Find where the given text appears and provide that cell's center as [X, Y] coordinate. 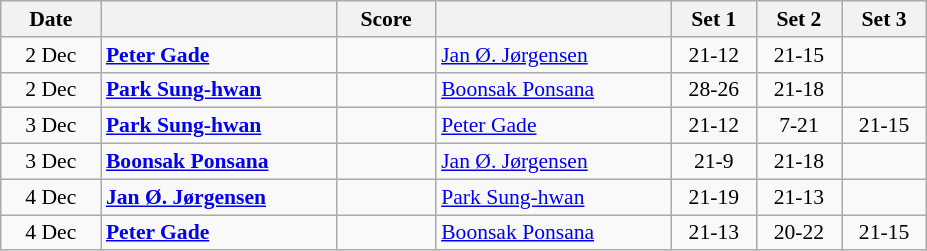
Score [386, 19]
Set 2 [798, 19]
7-21 [798, 126]
28-26 [714, 90]
Set 3 [884, 19]
21-9 [714, 162]
21-19 [714, 197]
Set 1 [714, 19]
Date [51, 19]
20-22 [798, 233]
